Find where the given text appears and provide that cell's center as (X, Y) coordinate. 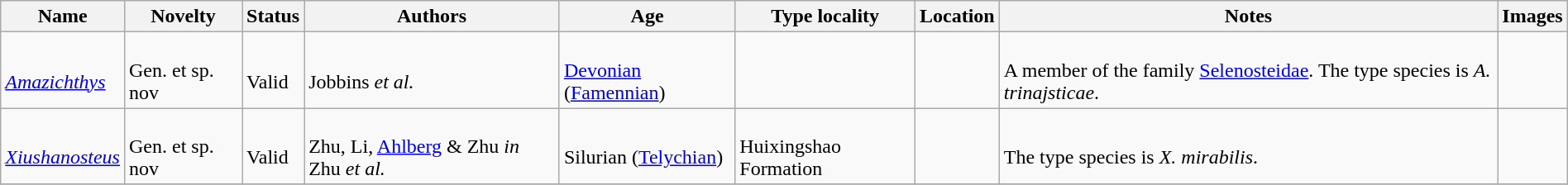
Authors (432, 17)
Age (647, 17)
A member of the family Selenosteidae. The type species is A. trinajsticae. (1249, 70)
Silurian (Telychian) (647, 146)
Novelty (183, 17)
Status (273, 17)
Name (63, 17)
Images (1532, 17)
Devonian (Famennian) (647, 70)
Amazichthys (63, 70)
Type locality (825, 17)
Jobbins et al. (432, 70)
The type species is X. mirabilis. (1249, 146)
Location (957, 17)
Xiushanosteus (63, 146)
Zhu, Li, Ahlberg & Zhu in Zhu et al. (432, 146)
Huixingshao Formation (825, 146)
Notes (1249, 17)
